Find where the given text appears and provide that cell's center as [X, Y] coordinate. 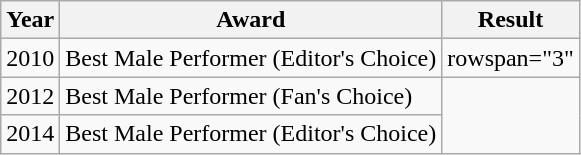
2010 [30, 58]
Year [30, 20]
2012 [30, 96]
rowspan="3" [511, 58]
Award [251, 20]
2014 [30, 134]
Best Male Performer (Fan's Choice) [251, 96]
Result [511, 20]
